Find where the given text appears and provide that cell's center as (x, y) coordinate. 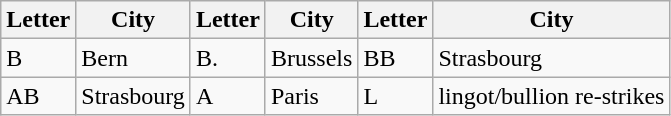
B. (228, 58)
Bern (134, 58)
L (396, 96)
lingot/bullion re-strikes (552, 96)
B (38, 58)
AB (38, 96)
Brussels (311, 58)
BB (396, 58)
Paris (311, 96)
A (228, 96)
